Identify which cell holds the provided text, then report its (X, Y) central coordinate. 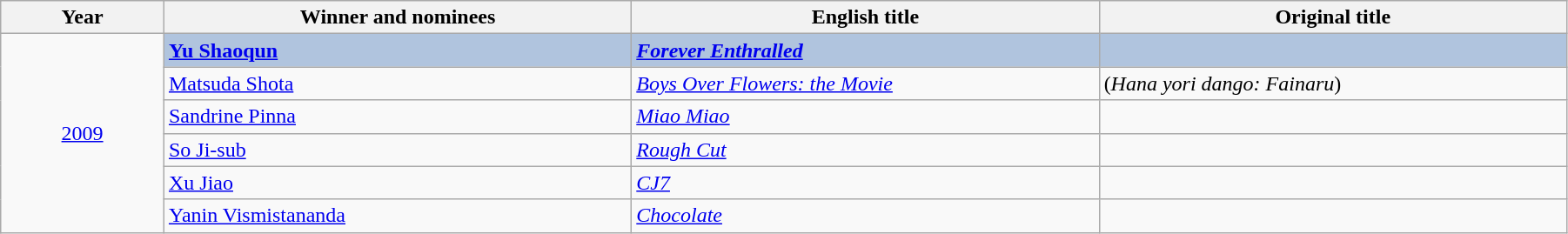
Sandrine Pinna (397, 117)
Chocolate (865, 216)
Winner and nominees (397, 17)
2009 (83, 133)
Yu Shaoqun (397, 50)
Yanin Vismistananda (397, 216)
Original title (1333, 17)
Rough Cut (865, 150)
Year (83, 17)
Xu Jiao (397, 183)
Miao Miao (865, 117)
Boys Over Flowers: the Movie (865, 84)
Matsuda Shota (397, 84)
So Ji-sub (397, 150)
CJ7 (865, 183)
(Hana yori dango: Fainaru) (1333, 84)
Forever Enthralled (865, 50)
English title (865, 17)
